Search for the cell housing the specified text and yield its [X, Y] center coordinate. 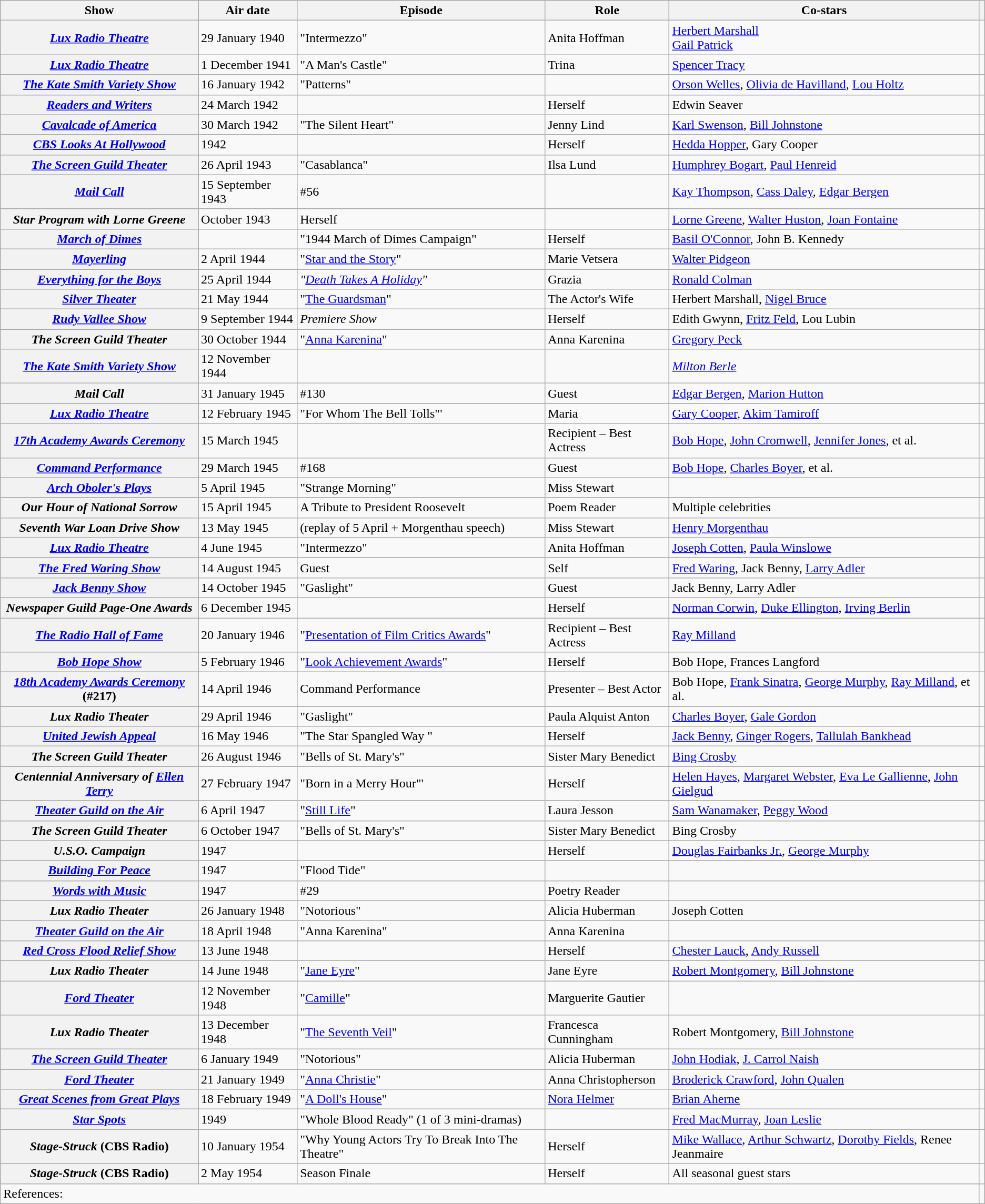
Kay Thompson, Cass Daley, Edgar Bergen [824, 191]
Great Scenes from Great Plays [99, 1099]
Henry Morgenthau [824, 528]
20 January 1946 [248, 634]
Jack Benny Show [99, 588]
Ronald Colman [824, 279]
29 January 1940 [248, 38]
"Patterns" [421, 85]
Ray Milland [824, 634]
Hedda Hopper, Gary Cooper [824, 145]
March of Dimes [99, 239]
John Hodiak, J. Carrol Naish [824, 1059]
13 December 1948 [248, 1032]
"Flood Tide" [421, 871]
15 September 1943 [248, 191]
14 June 1948 [248, 970]
30 March 1942 [248, 125]
18th Academy Awards Ceremony (#217) [99, 689]
CBS Looks At Hollywood [99, 145]
26 August 1946 [248, 756]
12 November 1944 [248, 366]
#56 [421, 191]
Jane Eyre [607, 970]
Fred MacMurray, Joan Leslie [824, 1119]
Jack Benny, Ginger Rogers, Tallulah Bankhead [824, 736]
Bob Hope, John Cromwell, Jennifer Jones, et al. [824, 441]
9 September 1944 [248, 319]
2 April 1944 [248, 259]
Grazia [607, 279]
"Why Young Actors Try To Break Into The Theatre" [421, 1147]
Joseph Cotten, Paula Winslowe [824, 548]
5 April 1945 [248, 488]
"For Whom The Bell Tolls"' [421, 413]
25 April 1944 [248, 279]
Presenter – Best Actor [607, 689]
Walter Pidgeon [824, 259]
Fred Waring, Jack Benny, Larry Adler [824, 568]
Rudy Vallee Show [99, 319]
Marguerite Gautier [607, 997]
Trina [607, 65]
Edwin Seaver [824, 105]
10 January 1954 [248, 1147]
15 April 1945 [248, 508]
Mike Wallace, Arthur Schwartz, Dorothy Fields, Renee Jeanmaire [824, 1147]
12 February 1945 [248, 413]
"Look Achievement Awards" [421, 662]
17th Academy Awards Ceremony [99, 441]
"Jane Eyre" [421, 970]
U.S.O. Campaign [99, 851]
29 April 1946 [248, 716]
Milton Berle [824, 366]
Jack Benny, Larry Adler [824, 588]
21 May 1944 [248, 299]
6 January 1949 [248, 1059]
4 June 1945 [248, 548]
Star Spots [99, 1119]
Self [607, 568]
26 January 1948 [248, 910]
Show [99, 11]
Gary Cooper, Akim Tamiroff [824, 413]
Bob Hope, Frank Sinatra, George Murphy, Ray Milland, et al. [824, 689]
"Still Life" [421, 811]
27 February 1947 [248, 784]
Role [607, 11]
Seventh War Loan Drive Show [99, 528]
Star Program with Lorne Greene [99, 219]
Edith Gwynn, Fritz Feld, Lou Lubin [824, 319]
1949 [248, 1119]
"Strange Morning" [421, 488]
Centennial Anniversary of Ellen Terry [99, 784]
Multiple celebrities [824, 508]
"Death Takes A Holiday" [421, 279]
Building For Peace [99, 871]
Bob Hope, Frances Langford [824, 662]
Air date [248, 11]
16 January 1942 [248, 85]
Edgar Bergen, Marion Hutton [824, 393]
Brian Aherne [824, 1099]
Nora Helmer [607, 1099]
31 January 1945 [248, 393]
Chester Lauck, Andy Russell [824, 950]
Laura Jesson [607, 811]
Marie Vetsera [607, 259]
Basil O'Connor, John B. Kennedy [824, 239]
Charles Boyer, Gale Gordon [824, 716]
"The Star Spangled Way " [421, 736]
Newspaper Guild Page-One Awards [99, 608]
Jenny Lind [607, 125]
Sam Wanamaker, Peggy Wood [824, 811]
15 March 1945 [248, 441]
16 May 1946 [248, 736]
Herbert MarshallGail Patrick [824, 38]
Poetry Reader [607, 891]
Readers and Writers [99, 105]
References: [489, 1193]
"1944 March of Dimes Campaign" [421, 239]
Norman Corwin, Duke Ellington, Irving Berlin [824, 608]
"Camille" [421, 997]
1942 [248, 145]
6 December 1945 [248, 608]
United Jewish Appeal [99, 736]
14 August 1945 [248, 568]
#168 [421, 468]
The Radio Hall of Fame [99, 634]
"Born in a Merry Hour"' [421, 784]
26 April 1943 [248, 165]
Spencer Tracy [824, 65]
13 June 1948 [248, 950]
21 January 1949 [248, 1079]
Lorne Greene, Walter Huston, Joan Fontaine [824, 219]
Anna Christopherson [607, 1079]
"A Doll's House" [421, 1099]
Helen Hayes, Margaret Webster, Eva Le Gallienne, John Gielgud [824, 784]
Orson Welles, Olivia de Havilland, Lou Holtz [824, 85]
Silver Theater [99, 299]
Francesca Cunningham [607, 1032]
14 October 1945 [248, 588]
Joseph Cotten [824, 910]
"Whole Blood Ready" (1 of 3 mini-dramas) [421, 1119]
Cavalcade of America [99, 125]
Humphrey Bogart, Paul Henreid [824, 165]
#29 [421, 891]
The Fred Waring Show [99, 568]
18 April 1948 [248, 930]
13 May 1945 [248, 528]
5 February 1946 [248, 662]
12 November 1948 [248, 997]
Red Cross Flood Relief Show [99, 950]
Mayerling [99, 259]
October 1943 [248, 219]
30 October 1944 [248, 339]
Gregory Peck [824, 339]
Ilsa Lund [607, 165]
Bob Hope Show [99, 662]
Episode [421, 11]
29 March 1945 [248, 468]
"Anna Christie" [421, 1079]
Arch Oboler's Plays [99, 488]
Poem Reader [607, 508]
Karl Swenson, Bill Johnstone [824, 125]
Herbert Marshall, Nigel Bruce [824, 299]
Words with Music [99, 891]
Bob Hope, Charles Boyer, et al. [824, 468]
Co-stars [824, 11]
Paula Alquist Anton [607, 716]
All seasonal guest stars [824, 1173]
"The Seventh Veil" [421, 1032]
24 March 1942 [248, 105]
Premiere Show [421, 319]
1 December 1941 [248, 65]
"Casablanca" [421, 165]
14 April 1946 [248, 689]
Maria [607, 413]
6 April 1947 [248, 811]
"A Man's Castle" [421, 65]
Season Finale [421, 1173]
#130 [421, 393]
The Actor's Wife [607, 299]
(replay of 5 April + Morgenthau speech) [421, 528]
"Star and the Story" [421, 259]
2 May 1954 [248, 1173]
18 February 1949 [248, 1099]
"The Guardsman" [421, 299]
Douglas Fairbanks Jr., George Murphy [824, 851]
Our Hour of National Sorrow [99, 508]
"The Silent Heart" [421, 125]
"Presentation of Film Critics Awards" [421, 634]
Broderick Crawford, John Qualen [824, 1079]
A Tribute to President Roosevelt [421, 508]
Everything for the Boys [99, 279]
6 October 1947 [248, 831]
